Return the (x, y) coordinate for the center point of the cell that contains the specified text.  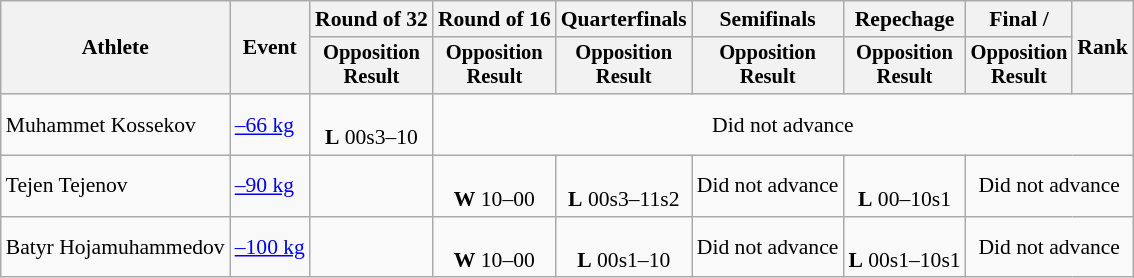
–90 kg (270, 186)
Final / (1020, 19)
L 00s1–10 (624, 248)
Muhammet Kossekov (116, 124)
Round of 32 (372, 19)
–100 kg (270, 248)
L 00s1–10s1 (904, 248)
Batyr Hojamuhammedov (116, 248)
L 00s3–10 (372, 124)
L 00s3–11s2 (624, 186)
Repechage (904, 19)
Round of 16 (494, 19)
Athlete (116, 48)
Quarterfinals (624, 19)
L 00–10s1 (904, 186)
Event (270, 48)
Tejen Tejenov (116, 186)
–66 kg (270, 124)
Semifinals (768, 19)
Rank (1102, 48)
